Provide the [X, Y] coordinate of the cell's center where the given text is located.  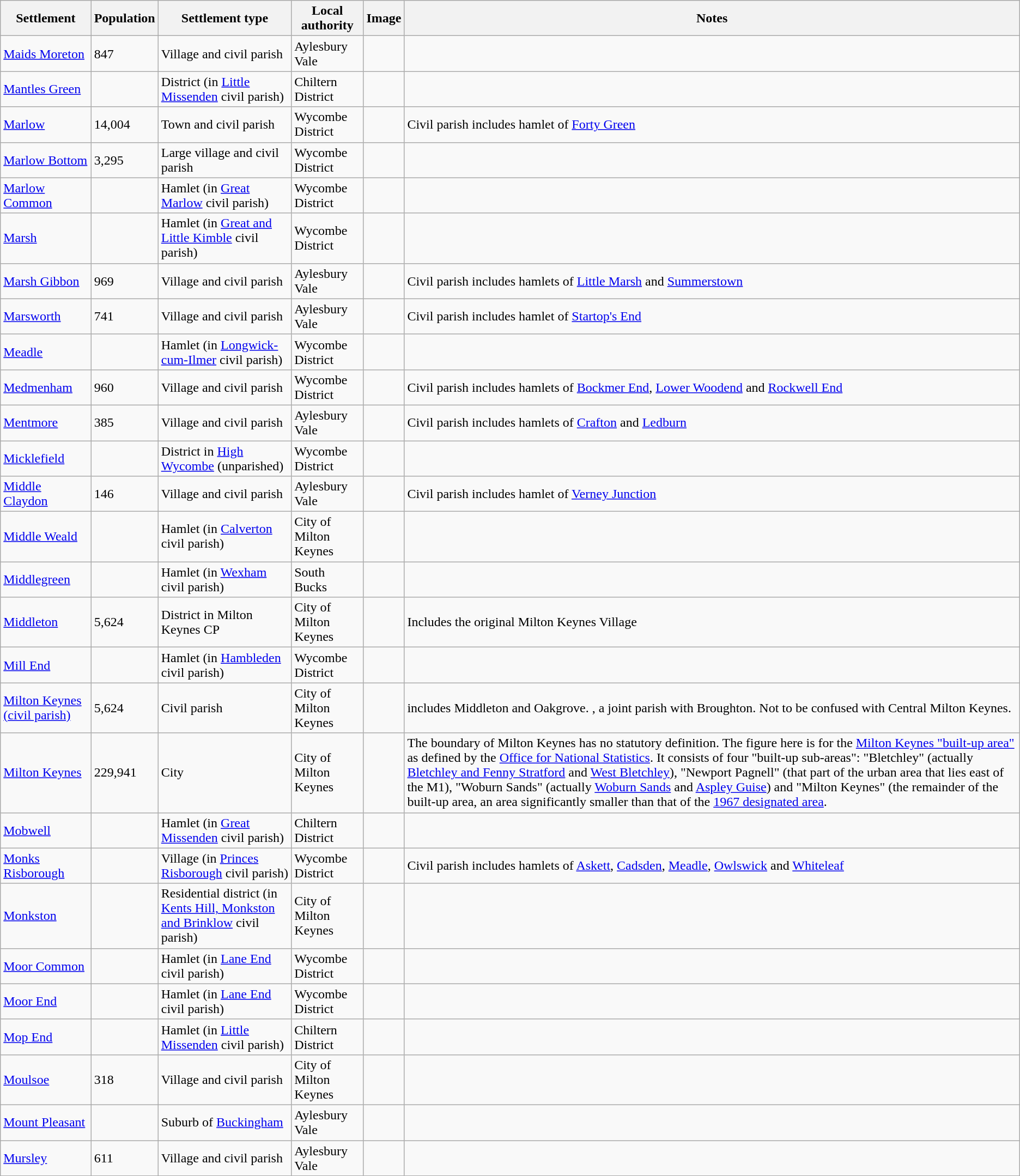
Population [124, 19]
Civil parish includes hamlets of Bockmer End, Lower Woodend and Rockwell End [712, 387]
Village (in Princes Risborough civil parish) [224, 865]
Medmenham [46, 387]
Large village and civil parish [224, 160]
Hamlet (in Calverton civil parish) [224, 537]
Mobwell [46, 831]
Hamlet (in Little Missenden civil parish) [224, 1036]
Civil parish includes hamlet of Startop's End [712, 316]
Hamlet (in Great Missenden civil parish) [224, 831]
Marlow Bottom [46, 160]
Middlegreen [46, 580]
Mursley [46, 1157]
Hamlet (in Wexham civil parish) [224, 580]
District in High Wycombe (unparished) [224, 458]
Marsh Gibbon [46, 281]
Marsworth [46, 316]
Milton Keynes [46, 773]
960 [124, 387]
Marsh [46, 238]
District in Milton Keynes CP [224, 622]
Middle Weald [46, 537]
969 [124, 281]
Civil parish includes hamlet of Forty Green [712, 124]
Mentmore [46, 423]
Local authority [327, 19]
Marlow [46, 124]
Settlement type [224, 19]
Meadle [46, 352]
Moor Common [46, 966]
Hamlet (in Great and Little Kimble civil parish) [224, 238]
Milton Keynes (civil parish) [46, 708]
Civil parish includes hamlet of Verney Junction [712, 494]
Residential district (in Kents Hill, Monkston and Brinklow civil parish) [224, 916]
Mop End [46, 1036]
Hamlet (in Longwick-cum-Ilmer civil parish) [224, 352]
Civil parish includes hamlets of Askett, Cadsden, Meadle, Owlswick and Whiteleaf [712, 865]
3,295 [124, 160]
847 [124, 53]
Maids Moreton [46, 53]
Notes [712, 19]
Civil parish includes hamlets of Crafton and Ledburn [712, 423]
Hamlet (in Great Marlow civil parish) [224, 195]
229,941 [124, 773]
318 [124, 1080]
Civil parish includes hamlets of Little Marsh and Summerstown [712, 281]
611 [124, 1157]
Micklefield [46, 458]
Middle Claydon [46, 494]
Mantles Green [46, 89]
Image [384, 19]
Civil parish [224, 708]
Hamlet (in Hambleden civil parish) [224, 665]
Monks Risborough [46, 865]
City [224, 773]
Middleton [46, 622]
Settlement [46, 19]
Mill End [46, 665]
Moulsoe [46, 1080]
Town and civil parish [224, 124]
Monkston [46, 916]
Mount Pleasant [46, 1123]
includes Middleton and Oakgrove. , a joint parish with Broughton. Not to be confused with Central Milton Keynes. [712, 708]
385 [124, 423]
146 [124, 494]
Moor End [46, 1002]
South Bucks [327, 580]
Includes the original Milton Keynes Village [712, 622]
14,004 [124, 124]
Marlow Common [46, 195]
741 [124, 316]
Suburb of Buckingham [224, 1123]
District (in Little Missenden civil parish) [224, 89]
